Search for the cell housing the specified text and yield its (x, y) center coordinate. 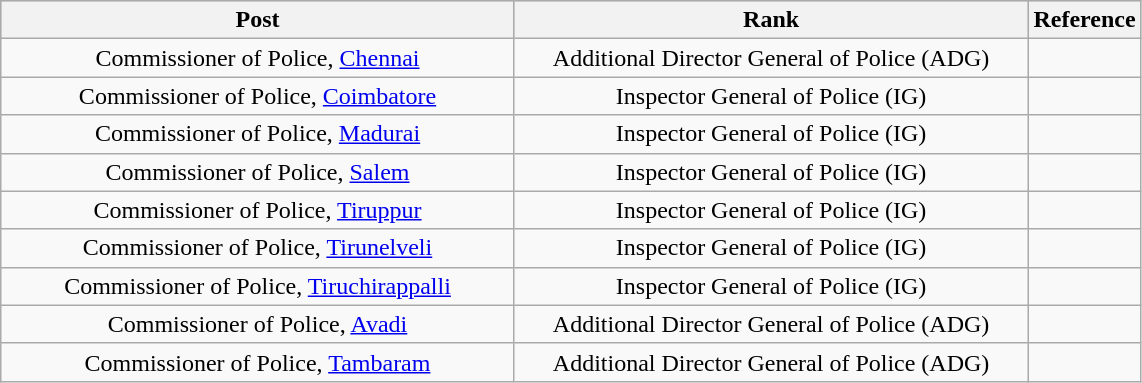
Commissioner of Police, Tambaram (258, 362)
Reference (1084, 20)
Commissioner of Police, Chennai (258, 58)
Commissioner of Police, Salem (258, 172)
Commissioner of Police, Tirunelveli (258, 248)
Rank (771, 20)
Commissioner of Police, Madurai (258, 134)
Commissioner of Police, Tiruppur (258, 210)
Commissioner of Police, Avadi (258, 324)
Post (258, 20)
Commissioner of Police, Coimbatore (258, 96)
Commissioner of Police, Tiruchirappalli (258, 286)
